Return the [x, y] coordinate for the center point of the cell that contains the specified text.  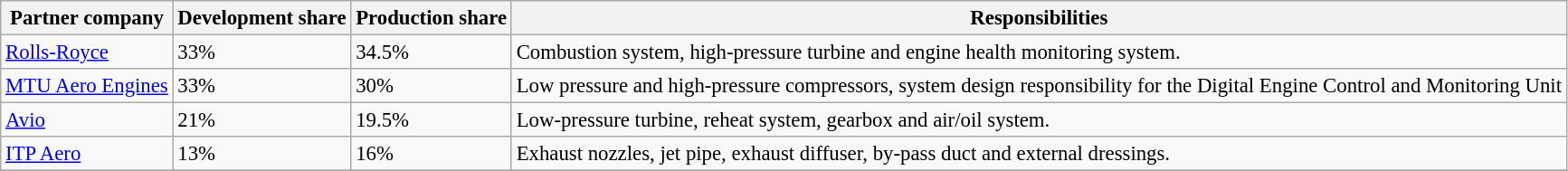
Low pressure and high-pressure compressors, system design responsibility for the Digital Engine Control and Monitoring Unit [1039, 86]
Low-pressure turbine, reheat system, gearbox and air/oil system. [1039, 120]
34.5% [431, 52]
Exhaust nozzles, jet pipe, exhaust diffuser, by-pass duct and external dressings. [1039, 154]
Avio [87, 120]
Rolls-Royce [87, 52]
30% [431, 86]
Responsibilities [1039, 18]
19.5% [431, 120]
Combustion system, high-pressure turbine and engine health monitoring system. [1039, 52]
Partner company [87, 18]
Production share [431, 18]
16% [431, 154]
ITP Aero [87, 154]
13% [262, 154]
21% [262, 120]
Development share [262, 18]
MTU Aero Engines [87, 86]
